Identify which cell holds the provided text, then report its (x, y) central coordinate. 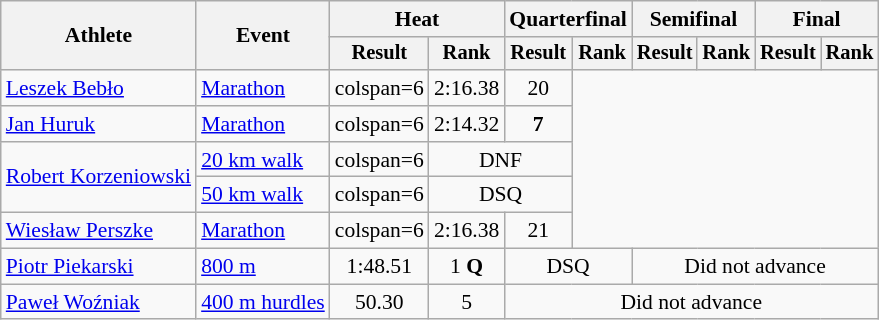
Final (816, 19)
1:48.51 (380, 267)
1 Q (466, 267)
Heat (418, 19)
400 m hurdles (263, 302)
2:14.32 (466, 124)
DNF (500, 160)
Piotr Piekarski (98, 267)
Wiesław Perszke (98, 231)
21 (538, 231)
Paweł Woźniak (98, 302)
20 km walk (263, 160)
Robert Korzeniowski (98, 178)
5 (466, 302)
7 (538, 124)
Jan Huruk (98, 124)
50.30 (380, 302)
Semifinal (694, 19)
800 m (263, 267)
Event (263, 36)
Leszek Bebło (98, 88)
50 km walk (263, 195)
20 (538, 88)
Quarterfinal (568, 19)
Athlete (98, 36)
